Return (x, y) of the center of cell containing provided text 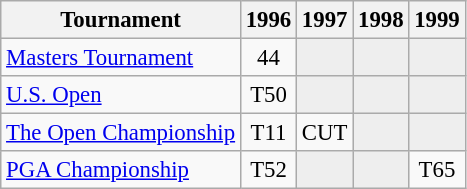
1999 (437, 20)
T50 (268, 95)
44 (268, 58)
CUT (325, 133)
U.S. Open (121, 95)
1997 (325, 20)
Masters Tournament (121, 58)
Tournament (121, 20)
T52 (268, 170)
T11 (268, 133)
1996 (268, 20)
PGA Championship (121, 170)
The Open Championship (121, 133)
T65 (437, 170)
1998 (381, 20)
